For the text-containing cell, return its midpoint in [X, Y] coordinate format. 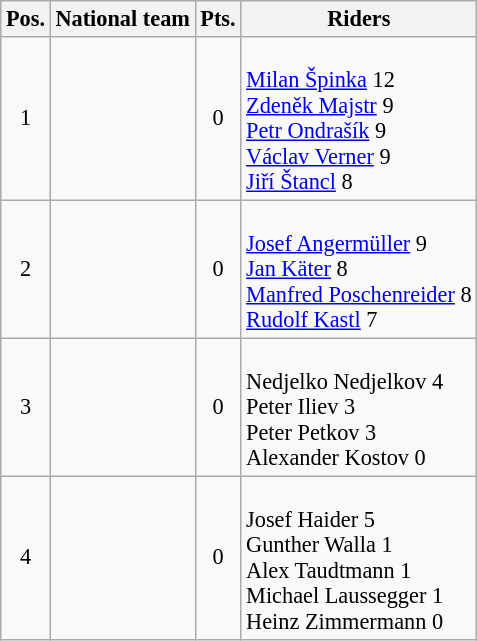
4 [26, 558]
Nedjelko Nedjelkov 4 Peter Iliev 3 Peter Petkov 3 Alexander Kostov 0 [359, 407]
Josef Angermüller 9 Jan Käter 8 Manfred Poschenreider 8 Rudolf Kastl 7 [359, 269]
Riders [359, 19]
2 [26, 269]
Pts. [218, 19]
Josef Haider 5 Gunther Walla 1 Alex Taudtmann 1 Michael Laussegger 1 Heinz Zimmermann 0 [359, 558]
Milan Špinka 12 Zdeněk Majstr 9 Petr Ondrašík 9 Václav Verner 9 Jiří Štancl 8 [359, 118]
3 [26, 407]
National team [122, 19]
1 [26, 118]
Pos. [26, 19]
